Detect which cell encompasses the target text, then output its [X, Y] center coordinate. 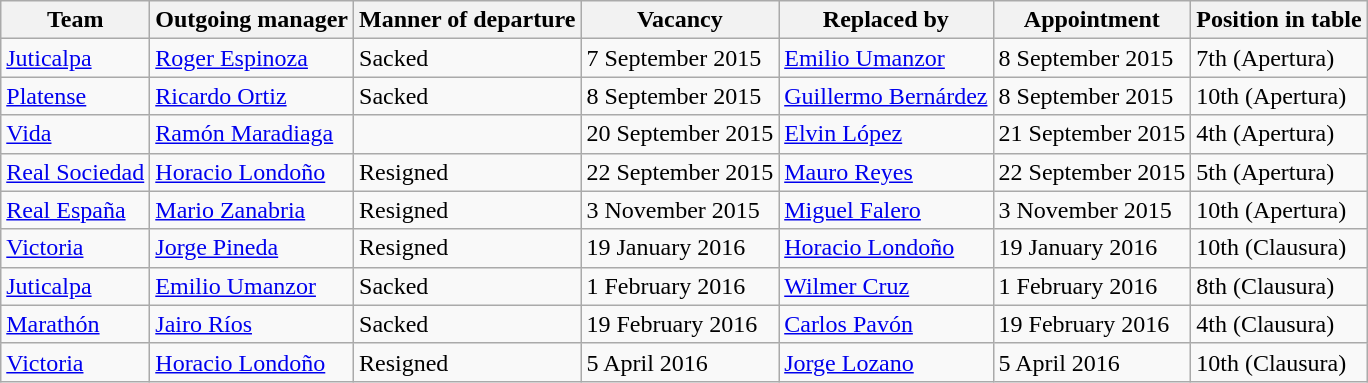
Vida [76, 134]
Ricardo Ortiz [252, 96]
7th (Apertura) [1279, 58]
Marathón [76, 324]
5th (Apertura) [1279, 172]
Guillermo Bernárdez [886, 96]
Jorge Lozano [886, 362]
Wilmer Cruz [886, 286]
Vacancy [680, 20]
Appointment [1092, 20]
Elvin López [886, 134]
Jorge Pineda [252, 248]
Carlos Pavón [886, 324]
Outgoing manager [252, 20]
Real Sociedad [76, 172]
20 September 2015 [680, 134]
21 September 2015 [1092, 134]
Platense [76, 96]
4th (Clausura) [1279, 324]
Miguel Falero [886, 210]
Real España [76, 210]
4th (Apertura) [1279, 134]
Team [76, 20]
Mauro Reyes [886, 172]
8th (Clausura) [1279, 286]
Ramón Maradiaga [252, 134]
Jairo Ríos [252, 324]
Mario Zanabria [252, 210]
Replaced by [886, 20]
Manner of departure [468, 20]
Position in table [1279, 20]
7 September 2015 [680, 58]
Roger Espinoza [252, 58]
